Pinpoint the cell where the given text exists, returning its [x, y] midpoint coordinate. 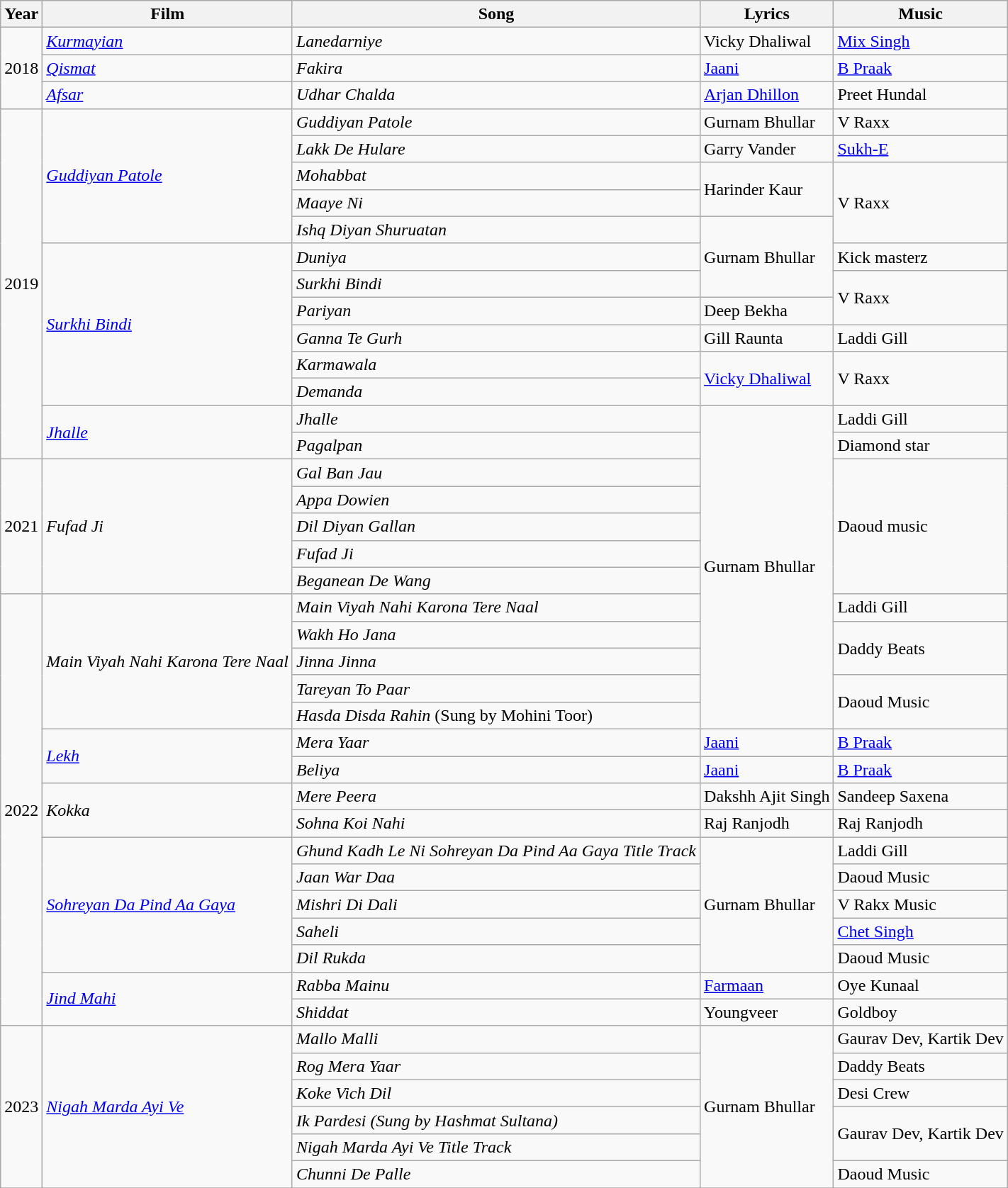
Duniya [496, 257]
Deep Bekha [767, 310]
2021 [21, 527]
Preet Hundal [920, 95]
Song [496, 14]
Garry Vander [767, 149]
Music [920, 14]
Mallo Malli [496, 1039]
Gill Raunta [767, 338]
Hasda Disda Rahin (Sung by Mohini Toor) [496, 715]
Dakshh Ajit Singh [767, 797]
Daoud music [920, 527]
Sohna Koi Nahi [496, 824]
Fakira [496, 68]
Appa Dowien [496, 500]
Rog Mera Yaar [496, 1066]
Chet Singh [920, 931]
Gal Ban Jau [496, 473]
Qismat [167, 68]
Sandeep Saxena [920, 797]
Desi Crew [920, 1093]
Lekh [167, 756]
Dil Rukda [496, 958]
Pagalpan [496, 446]
V Rakx Music [920, 904]
Lanedarniye [496, 41]
Pariyan [496, 310]
Oye Kunaal [920, 985]
Beliya [496, 769]
Nigah Marda Ayi Ve [167, 1106]
Lakk De Hulare [496, 149]
Shiddat [496, 1012]
Harinder Kaur [767, 189]
Farmaan [767, 985]
Demanda [496, 392]
Chunni De Palle [496, 1174]
Mere Peera [496, 797]
Ghund Kadh Le Ni Sohreyan Da Pind Aa Gaya Title Track [496, 851]
Mix Singh [920, 41]
Jaan War Daa [496, 878]
Tareyan To Paar [496, 688]
Maaye Ni [496, 203]
Goldboy [920, 1012]
Mohabbat [496, 176]
Jinna Jinna [496, 661]
Afsar [167, 95]
Dil Diyan Gallan [496, 527]
Sukh-E [920, 149]
Koke Vich Dil [496, 1093]
Youngveer [767, 1012]
Wakh Ho Jana [496, 634]
Ik Pardesi (Sung by Hashmat Sultana) [496, 1120]
Year [21, 14]
2022 [21, 809]
Mera Yaar [496, 742]
Diamond star [920, 446]
Film [167, 14]
Saheli [496, 931]
Arjan Dhillon [767, 95]
Ishq Diyan Shuruatan [496, 230]
Jind Mahi [167, 999]
Beganean De Wang [496, 581]
2018 [21, 68]
2019 [21, 284]
2023 [21, 1106]
Sohreyan Da Pind Aa Gaya [167, 904]
Ganna Te Gurh [496, 338]
Udhar Chalda [496, 95]
Kurmayian [167, 41]
Mishri Di Dali [496, 904]
Nigah Marda Ayi Ve Title Track [496, 1147]
Rabba Mainu [496, 985]
Kokka [167, 810]
Karmawala [496, 365]
Lyrics [767, 14]
Kick masterz [920, 257]
